Identify which cell holds the provided text, then report its [x, y] central coordinate. 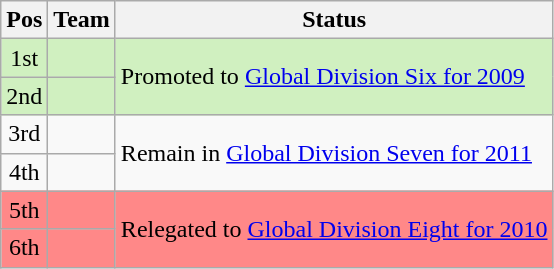
2nd [24, 96]
1st [24, 58]
4th [24, 172]
Team [82, 20]
Relegated to Global Division Eight for 2010 [334, 229]
3rd [24, 134]
Remain in Global Division Seven for 2011 [334, 153]
5th [24, 210]
Status [334, 20]
Promoted to Global Division Six for 2009 [334, 77]
6th [24, 248]
Pos [24, 20]
